Return the [X, Y] coordinate for the center point of the cell that contains the specified text.  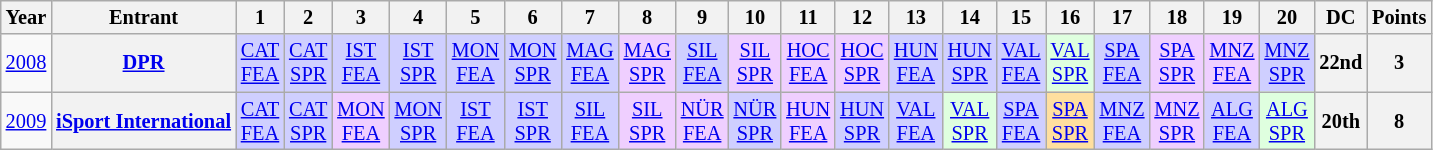
5 [476, 17]
ALGSPR [1286, 121]
20th [1340, 121]
19 [1232, 17]
DPR [144, 63]
DC [1340, 17]
11 [808, 17]
9 [702, 17]
Points [1399, 17]
13 [916, 17]
10 [756, 17]
12 [862, 17]
17 [1122, 17]
20 [1286, 17]
NÜRSPR [756, 121]
iSport International [144, 121]
Entrant [144, 17]
16 [1070, 17]
14 [970, 17]
Year [26, 17]
1 [260, 17]
18 [1176, 17]
2008 [26, 63]
MAGSPR [648, 63]
22nd [1340, 63]
2009 [26, 121]
HOCSPR [862, 63]
6 [532, 17]
15 [1022, 17]
4 [418, 17]
7 [590, 17]
NÜRFEA [702, 121]
2 [308, 17]
ALGFEA [1232, 121]
HOCFEA [808, 63]
MAGFEA [590, 63]
